Extract the [X, Y] coordinate from the center of the cell holding the provided text.  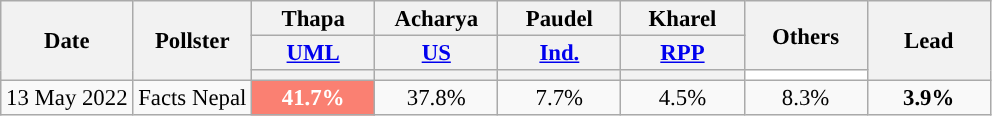
Kharel [682, 18]
8.3% [806, 98]
Pollster [192, 41]
US [436, 54]
13 May 2022 [67, 98]
Thapa [314, 18]
Ind. [560, 54]
3.9% [928, 98]
Others [806, 36]
7.7% [560, 98]
RPP [682, 54]
Date [67, 41]
UML [314, 54]
Facts Nepal [192, 98]
37.8% [436, 98]
4.5% [682, 98]
41.7% [314, 98]
Lead [928, 41]
Paudel [560, 18]
Acharya [436, 18]
